From the cell containing the given text, extract its center point as [x, y] coordinate. 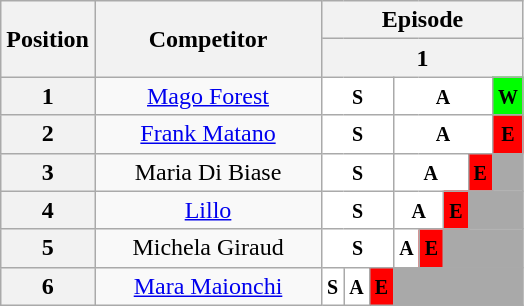
Lillo [208, 210]
Episode [423, 20]
Mago Forest [208, 96]
Maria Di Biase [208, 172]
3 [48, 172]
W [508, 96]
Position [48, 39]
Mara Maionchi [208, 286]
Competitor [208, 39]
Michela Giraud [208, 248]
Frank Matano [208, 134]
6 [48, 286]
4 [48, 210]
5 [48, 248]
2 [48, 134]
